Return [X, Y] of the center of cell containing provided text 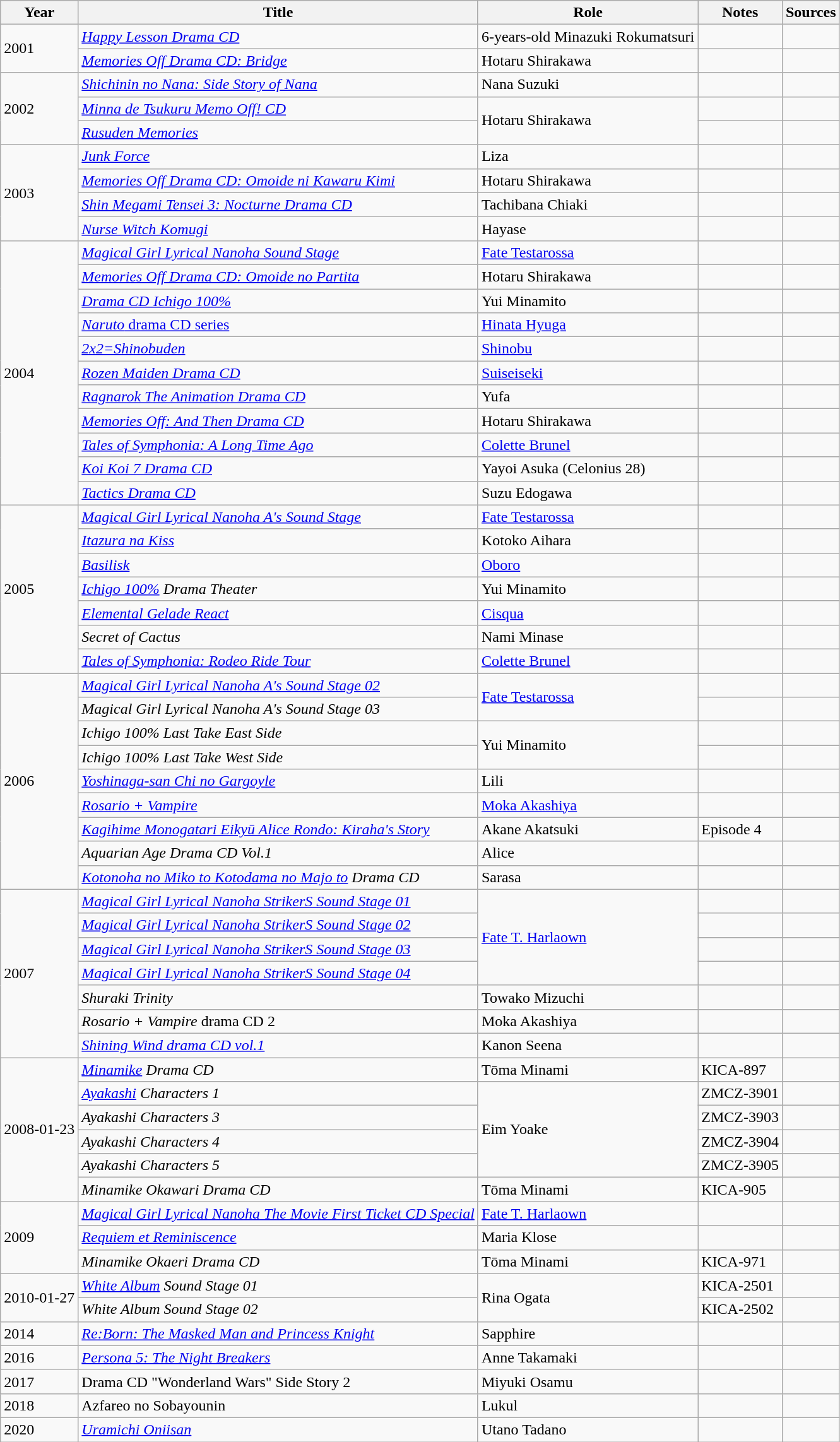
Elemental Gelade React [278, 613]
Ragnarok The Animation Drama CD [278, 397]
Shichinin no Nana: Side Story of Nana [278, 85]
Role [588, 13]
Happy Lesson Drama CD [278, 37]
2008-01-23 [39, 1130]
Rina Ogata [588, 1297]
Minamike Drama CD [278, 1070]
Alice [588, 853]
Memories Off: And Then Drama CD [278, 421]
2001 [39, 49]
2003 [39, 192]
Magical Girl Lyrical Nanoha A's Sound Stage 03 [278, 709]
Itazura na Kiss [278, 541]
Ayakashi Characters 5 [278, 1166]
Liza [588, 157]
White Album Sound Stage 02 [278, 1309]
2016 [39, 1357]
Koi Koi 7 Drama CD [278, 469]
Tactics Drama CD [278, 493]
Shining Wind drama CD vol.1 [278, 1045]
Tales of Symphonia: A Long Time Ago [278, 445]
Magical Girl Lyrical Nanoha The Movie First Ticket CD Special [278, 1214]
Basilisk [278, 565]
Requiem et Reminiscence [278, 1238]
Re:Born: The Masked Man and Princess Knight [278, 1333]
Rosario + Vampire [278, 805]
2009 [39, 1238]
Year [39, 13]
2010-01-27 [39, 1297]
Anne Takamaki [588, 1357]
Kanon Seena [588, 1045]
2005 [39, 589]
ZMCZ-3901 [740, 1094]
Maria Klose [588, 1238]
Magical Girl Lyrical Nanoha Sound Stage [278, 252]
Yayoi Asuka (Celonius 28) [588, 469]
Tachibana Chiaki [588, 204]
Kotoko Aihara [588, 541]
Notes [740, 13]
6-years-old Minazuki Rokumatsuri [588, 37]
Kotonoha no Miko to Kotodama no Majo to Drama CD [278, 877]
Ichigo 100% Last Take West Side [278, 757]
KICA-2501 [740, 1285]
KICA-905 [740, 1190]
Sources [810, 13]
Ayakashi Characters 4 [278, 1142]
ZMCZ-3904 [740, 1142]
Persona 5: The Night Breakers [278, 1357]
Ichigo 100% Drama Theater [278, 589]
Uramichi Oniisan [278, 1429]
2014 [39, 1333]
2020 [39, 1429]
2002 [39, 109]
Title [278, 13]
Magical Girl Lyrical Nanoha StrikerS Sound Stage 04 [278, 973]
2004 [39, 372]
Episode 4 [740, 829]
KICA-2502 [740, 1309]
Naruto drama CD series [278, 325]
Yufa [588, 397]
Magical Girl Lyrical Nanoha A's Sound Stage [278, 517]
Memories Off Drama CD: Bridge [278, 61]
Tales of Symphonia: Rodeo Ride Tour [278, 661]
Oboro [588, 565]
KICA-897 [740, 1070]
Magical Girl Lyrical Nanoha StrikerS Sound Stage 01 [278, 901]
ZMCZ-3903 [740, 1118]
Ayakashi Characters 1 [278, 1094]
Hayase [588, 228]
Hinata Hyuga [588, 325]
2007 [39, 973]
Minna de Tsukuru Memo Off! CD [278, 109]
Sapphire [588, 1333]
Eim Yoake [588, 1130]
Drama CD Ichigo 100% [278, 301]
Drama CD "Wonderland Wars" Side Story 2 [278, 1381]
ZMCZ-3905 [740, 1166]
Memories Off Drama CD: Omoide no Partita [278, 276]
Cisqua [588, 613]
Nurse Witch Komugi [278, 228]
Magical Girl Lyrical Nanoha A's Sound Stage 02 [278, 685]
Rusuden Memories [278, 133]
Ichigo 100% Last Take East Side [278, 733]
2018 [39, 1405]
Akane Akatsuki [588, 829]
Minamike Okawari Drama CD [278, 1190]
Azfareo no Sobayounin [278, 1405]
Kagihime Monogatari Eikyū Alice Rondo: Kiraha's Story [278, 829]
Ayakashi Characters 3 [278, 1118]
Aquarian Age Drama CD Vol.1 [278, 853]
2006 [39, 781]
Sarasa [588, 877]
Minamike Okaeri Drama CD [278, 1262]
Lili [588, 781]
Magical Girl Lyrical Nanoha StrikerS Sound Stage 03 [278, 949]
Suiseiseki [588, 373]
2017 [39, 1381]
Shuraki Trinity [278, 997]
KICA-971 [740, 1262]
Secret of Cactus [278, 637]
Magical Girl Lyrical Nanoha StrikerS Sound Stage 02 [278, 925]
Suzu Edogawa [588, 493]
Rozen Maiden Drama CD [278, 373]
2x2=Shinobuden [278, 349]
Shinobu [588, 349]
White Album Sound Stage 01 [278, 1285]
Shin Megami Tensei 3: Nocturne Drama CD [278, 204]
Yoshinaga-san Chi no Gargoyle [278, 781]
Memories Off Drama CD: Omoide ni Kawaru Kimi [278, 180]
Lukul [588, 1405]
Nana Suzuki [588, 85]
Towako Mizuchi [588, 997]
Junk Force [278, 157]
Rosario + Vampire drama CD 2 [278, 1021]
Utano Tadano [588, 1429]
Nami Minase [588, 637]
Miyuki Osamu [588, 1381]
